Determine the (X, Y) coordinate at the center of the cell enclosing the given text.  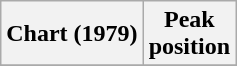
Chart (1979) (72, 34)
Peakposition (189, 34)
